Provide the [x, y] coordinate of the cell's center where the given text is located.  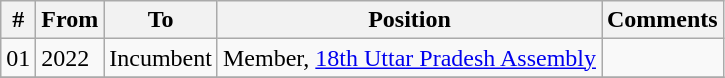
Position [409, 20]
From [70, 20]
# [18, 20]
Member, 18th Uttar Pradesh Assembly [409, 58]
Comments [663, 20]
Incumbent [161, 58]
2022 [70, 58]
01 [18, 58]
To [161, 20]
